Scan for the cell matching the given text and deliver its [x, y] coordinate at center. 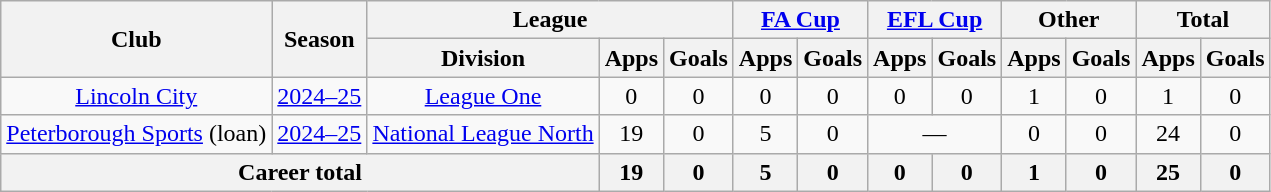
Division [483, 58]
League [550, 20]
FA Cup [800, 20]
Total [1203, 20]
National League North [483, 134]
25 [1168, 172]
Club [136, 39]
— [935, 134]
Season [320, 39]
Other [1069, 20]
EFL Cup [935, 20]
24 [1168, 134]
Lincoln City [136, 96]
League One [483, 96]
Peterborough Sports (loan) [136, 134]
Career total [300, 172]
